Scan for the cell matching the given text and deliver its [X, Y] coordinate at center. 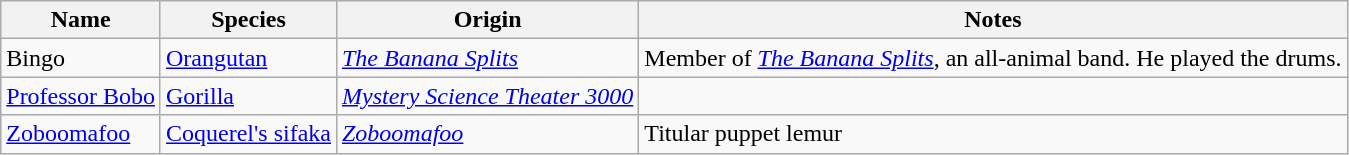
The Banana Splits [487, 58]
Name [81, 20]
Titular puppet lemur [993, 134]
Gorilla [248, 96]
Orangutan [248, 58]
Member of The Banana Splits, an all-animal band. He played the drums. [993, 58]
Origin [487, 20]
Mystery Science Theater 3000 [487, 96]
Professor Bobo [81, 96]
Species [248, 20]
Bingo [81, 58]
Notes [993, 20]
Coquerel's sifaka [248, 134]
